Scan for the cell matching the given text and deliver its (X, Y) coordinate at center. 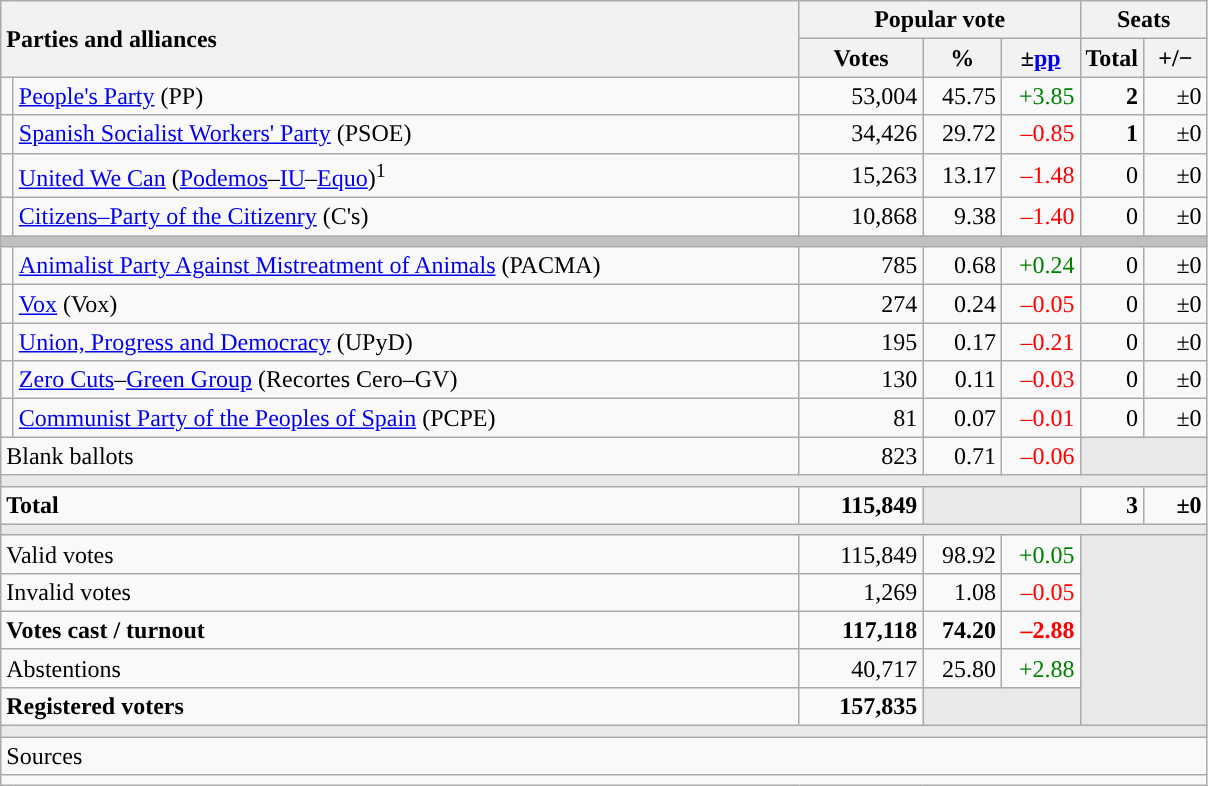
Citizens–Party of the Citizenry (C's) (406, 217)
Vox (Vox) (406, 304)
0.24 (962, 304)
United We Can (Podemos–IU–Equo)1 (406, 176)
0.07 (962, 418)
–0.01 (1040, 418)
0.11 (962, 380)
274 (861, 304)
785 (861, 266)
Communist Party of the Peoples of Spain (PCPE) (406, 418)
Sources (604, 756)
+3.85 (1040, 96)
–2.88 (1040, 630)
People's Party (PP) (406, 96)
+2.88 (1040, 668)
–0.21 (1040, 342)
2 (1112, 96)
–0.06 (1040, 456)
0.68 (962, 266)
74.20 (962, 630)
Union, Progress and Democracy (UPyD) (406, 342)
Blank ballots (400, 456)
15,263 (861, 176)
Abstentions (400, 668)
98.92 (962, 554)
130 (861, 380)
Parties and alliances (400, 39)
–0.03 (1040, 380)
Votes (861, 58)
195 (861, 342)
Popular vote (940, 20)
29.72 (962, 134)
±pp (1040, 58)
25.80 (962, 668)
–1.40 (1040, 217)
Zero Cuts–Green Group (Recortes Cero–GV) (406, 380)
Registered voters (400, 706)
Animalist Party Against Mistreatment of Animals (PACMA) (406, 266)
157,835 (861, 706)
0.17 (962, 342)
Spanish Socialist Workers' Party (PSOE) (406, 134)
81 (861, 418)
Valid votes (400, 554)
117,118 (861, 630)
Seats (1144, 20)
–0.85 (1040, 134)
% (962, 58)
1 (1112, 134)
13.17 (962, 176)
+0.05 (1040, 554)
Votes cast / turnout (400, 630)
823 (861, 456)
45.75 (962, 96)
40,717 (861, 668)
0.71 (962, 456)
34,426 (861, 134)
53,004 (861, 96)
+/− (1176, 58)
10,868 (861, 217)
9.38 (962, 217)
1.08 (962, 592)
Invalid votes (400, 592)
3 (1112, 505)
1,269 (861, 592)
–1.48 (1040, 176)
+0.24 (1040, 266)
